Pinpoint the cell where the given text exists, returning its (X, Y) midpoint coordinate. 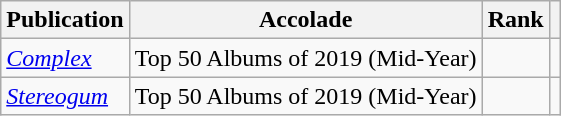
Complex (65, 58)
Stereogum (65, 96)
Publication (65, 20)
Accolade (306, 20)
Rank (516, 20)
